Extract the [x, y] coordinate from the center of the cell holding the provided text.  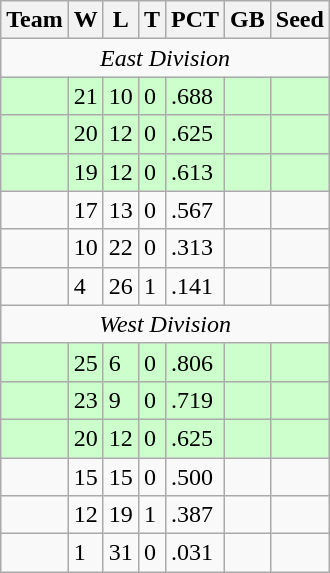
West Division [166, 324]
T [152, 20]
4 [86, 286]
.613 [194, 172]
PCT [194, 20]
26 [120, 286]
22 [120, 248]
.031 [194, 553]
.719 [194, 400]
21 [86, 96]
L [120, 20]
.387 [194, 515]
.313 [194, 248]
17 [86, 210]
Team [35, 20]
6 [120, 362]
.500 [194, 477]
13 [120, 210]
.567 [194, 210]
W [86, 20]
31 [120, 553]
.806 [194, 362]
9 [120, 400]
East Division [166, 58]
.688 [194, 96]
Seed [300, 20]
23 [86, 400]
GB [248, 20]
.141 [194, 286]
25 [86, 362]
